Return the [X, Y] coordinate for the center point of the cell that contains the specified text.  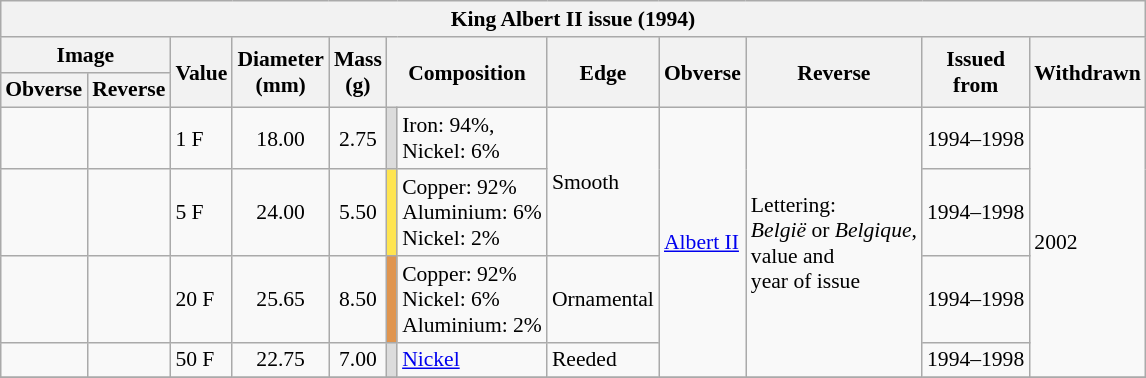
2002 [1087, 243]
Copper: 92%Aluminium: 6%Nickel: 2% [472, 212]
50 F [201, 360]
Image [85, 54]
2.75 [358, 138]
7.00 [358, 360]
Diameter(mm) [280, 72]
24.00 [280, 212]
Composition [467, 72]
Value [201, 72]
Iron: 94%,Nickel: 6% [472, 138]
18.00 [280, 138]
Reeded [603, 360]
Lettering:België or Belgique,value andyear of issue [834, 243]
Nickel [472, 360]
5.50 [358, 212]
22.75 [280, 360]
Mass(g) [358, 72]
8.50 [358, 298]
Edge [603, 72]
25.65 [280, 298]
1 F [201, 138]
King Albert II issue (1994) [573, 19]
Ornamental [603, 298]
Issuedfrom [976, 72]
Withdrawn [1087, 72]
20 F [201, 298]
5 F [201, 212]
Albert II [702, 243]
Smooth [603, 182]
Copper: 92%Nickel: 6%Aluminium: 2% [472, 298]
